Determine the [x, y] coordinate at the center of the cell enclosing the given text.  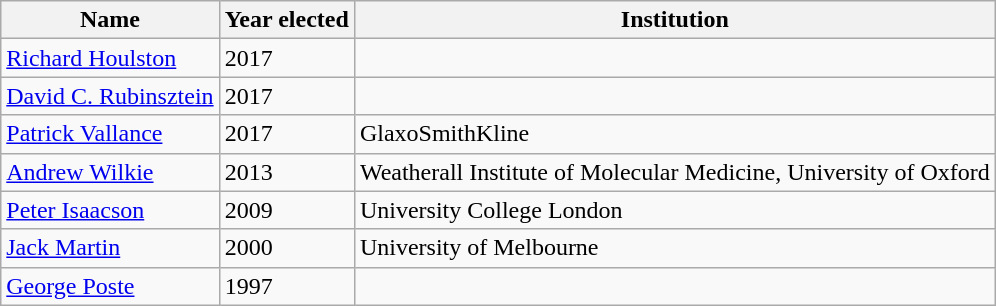
Year elected [286, 20]
George Poste [110, 286]
GlaxoSmithKline [674, 134]
David C. Rubinsztein [110, 96]
Patrick Vallance [110, 134]
Jack Martin [110, 248]
Weatherall Institute of Molecular Medicine, University of Oxford [674, 172]
2009 [286, 210]
University of Melbourne [674, 248]
Name [110, 20]
Institution [674, 20]
2013 [286, 172]
Peter Isaacson [110, 210]
Richard Houlston [110, 58]
University College London [674, 210]
1997 [286, 286]
Andrew Wilkie [110, 172]
2000 [286, 248]
